Return the (X, Y) coordinate for the center point of the cell that contains the specified text.  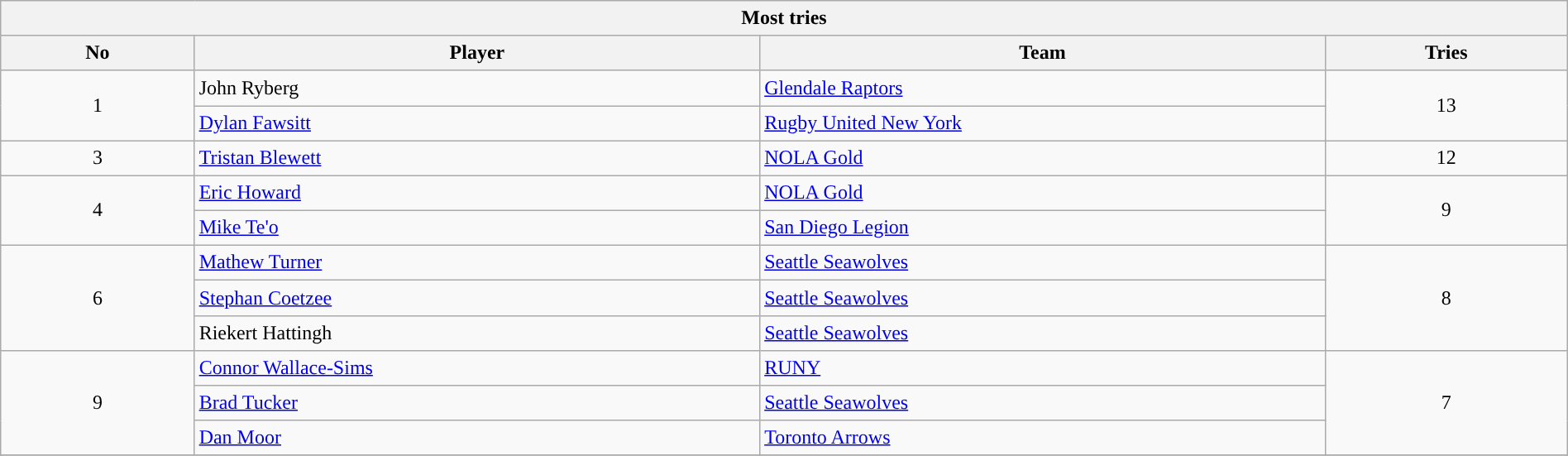
13 (1446, 106)
3 (98, 158)
7 (1446, 402)
Mathew Turner (477, 263)
6 (98, 298)
1 (98, 106)
Dylan Fawsitt (477, 123)
Tries (1446, 53)
Most tries (784, 18)
Rugby United New York (1043, 123)
San Diego Legion (1043, 228)
Dan Moor (477, 438)
Team (1043, 53)
12 (1446, 158)
4 (98, 210)
No (98, 53)
Player (477, 53)
Stephan Coetzee (477, 298)
Brad Tucker (477, 403)
Riekert Hattingh (477, 333)
Connor Wallace-Sims (477, 367)
Glendale Raptors (1043, 88)
John Ryberg (477, 88)
Eric Howard (477, 193)
Tristan Blewett (477, 158)
8 (1446, 298)
Toronto Arrows (1043, 438)
Mike Te'o (477, 228)
RUNY (1043, 367)
